Find where the given text appears and provide that cell's center as [x, y] coordinate. 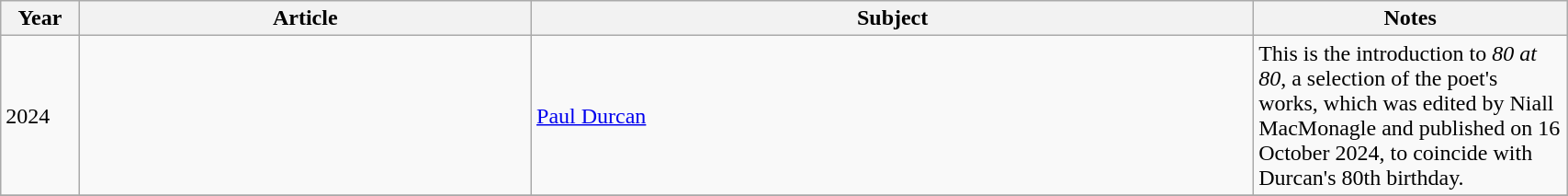
Notes [1411, 18]
Year [40, 18]
2024 [40, 116]
Paul Durcan [893, 116]
Article [305, 18]
Subject [893, 18]
